Output the [X, Y] coordinate of the center of the cell containing the given text.  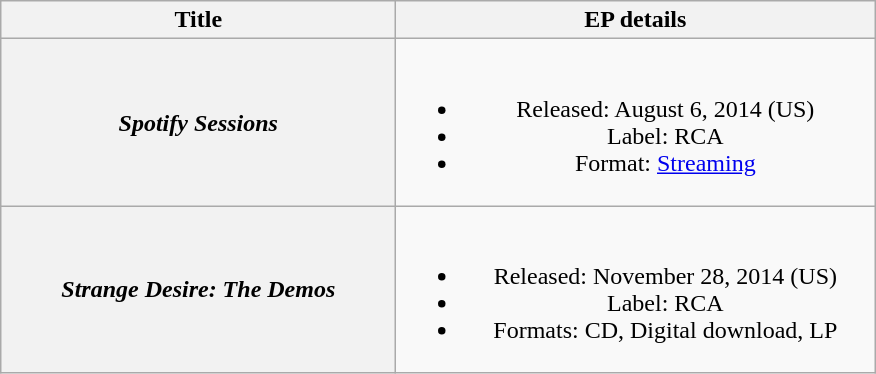
Released: November 28, 2014 (US)Label: RCAFormats: CD, Digital download, LP [636, 290]
Spotify Sessions [198, 122]
Released: August 6, 2014 (US)Label: RCAFormat: Streaming [636, 122]
Strange Desire: The Demos [198, 290]
EP details [636, 20]
Title [198, 20]
